Search for the cell housing the specified text and yield its (X, Y) center coordinate. 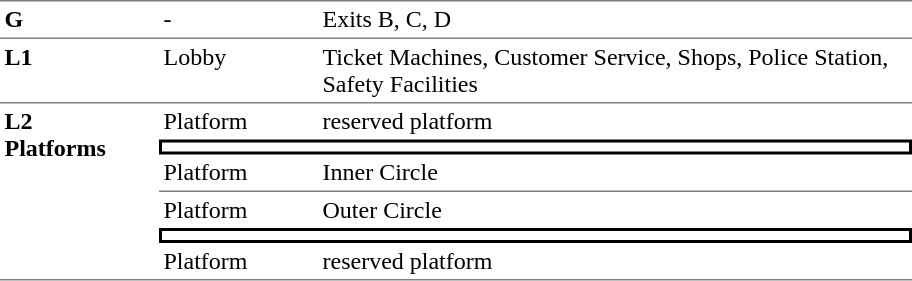
Exits B, C, D (615, 19)
- (238, 19)
G (80, 19)
Ticket Machines, Customer Service, Shops, Police Station, Safety Facilities (615, 71)
L2Platforms (80, 148)
Outer Circle (615, 210)
L1 (80, 71)
Inner Circle (615, 173)
Lobby (238, 71)
